Provide the [X, Y] coordinate of the cell's center where the given text is located.  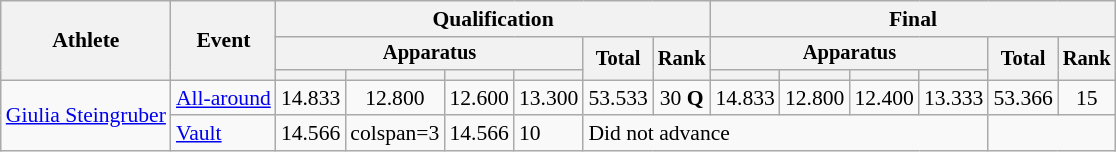
colspan=3 [394, 134]
Athlete [86, 40]
30 Q [682, 98]
13.300 [548, 98]
10 [548, 134]
53.533 [618, 98]
Final [912, 19]
53.366 [1022, 98]
Giulia Steingruber [86, 116]
Vault [224, 134]
Did not advance [786, 134]
Event [224, 40]
13.333 [954, 98]
15 [1087, 98]
12.400 [884, 98]
Qualification [494, 19]
All-around [224, 98]
12.600 [478, 98]
